For the text-containing cell, return its midpoint in (X, Y) coordinate format. 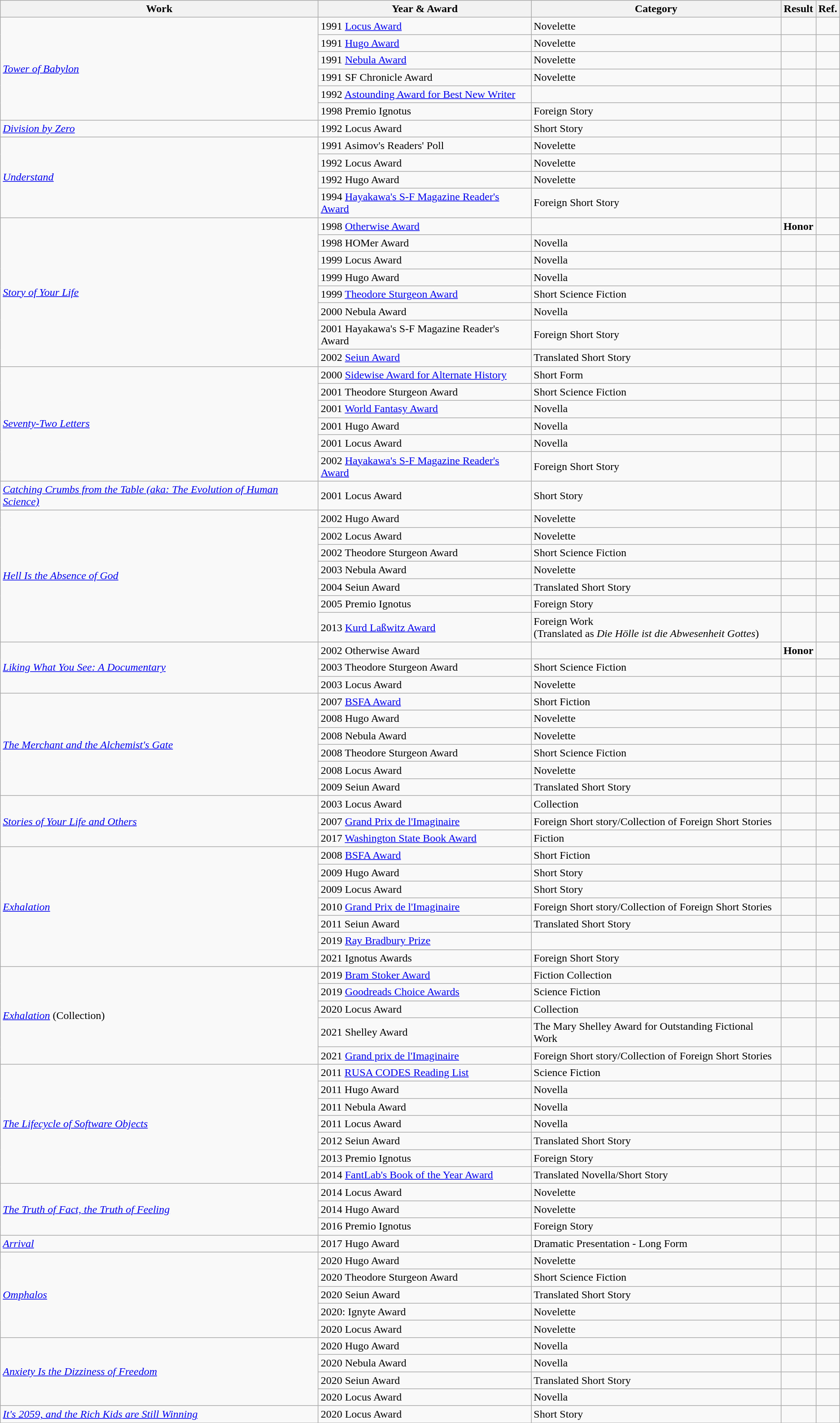
2019 Ray Bradbury Prize (424, 941)
2009 Seiun Award (424, 787)
The Mary Shelley Award for Outstanding Fictional Work (656, 1032)
Foreign Work(Translated as Die Hölle ist die Abwesenheit Gottes) (656, 628)
Seventy-Two Letters (159, 424)
Story of Your Life (159, 292)
1991 SF Chronicle Award (424, 77)
2011 Locus Award (424, 1124)
Year & Award (424, 9)
2005 Premio Ignotus (424, 604)
2014 Hugo Award (424, 1209)
2012 Seiun Award (424, 1141)
Arrival (159, 1243)
2009 Locus Award (424, 890)
1994 Hayakawa's S-F Magazine Reader's Award (424, 203)
Exhalation (159, 907)
2010 Grand Prix de l'Imaginaire (424, 907)
2008 Hugo Award (424, 719)
2016 Premio Ignotus (424, 1226)
2021 Grand prix de l'Imaginaire (424, 1055)
2013 Kurd Laßwitz Award (424, 628)
2002 Hugo Award (424, 518)
Omphalos (159, 1295)
1992 Hugo Award (424, 180)
1991 Locus Award (424, 26)
Anxiety Is the Dizziness of Freedom (159, 1371)
1998 Otherwise Award (424, 226)
2009 Hugo Award (424, 873)
2008 BSFA Award (424, 856)
2000 Sidewise Award for Alternate History (424, 375)
The Lifecycle of Software Objects (159, 1124)
Ref. (827, 9)
2001 Hugo Award (424, 426)
1998 Premio Ignotus (424, 111)
2008 Theodore Sturgeon Award (424, 753)
Translated Novella/Short Story (656, 1175)
2013 Premio Ignotus (424, 1158)
1999 Theodore Sturgeon Award (424, 294)
1991 Asimov's Readers' Poll (424, 145)
1999 Hugo Award (424, 277)
2007 BSFA Award (424, 702)
2008 Locus Award (424, 770)
Work (159, 9)
2002 Seiun Award (424, 358)
2000 Nebula Award (424, 312)
It's 2059, and the Rich Kids are Still Winning (159, 1414)
2007 Grand Prix de l'Imaginaire (424, 821)
The Merchant and the Alchemist's Gate (159, 744)
2002 Hayakawa's S-F Magazine Reader's Award (424, 466)
2002 Locus Award (424, 536)
2008 Nebula Award (424, 736)
Category (656, 9)
2003 Theodore Sturgeon Award (424, 668)
1992 Astounding Award for Best New Writer (424, 94)
2019 Goodreads Choice Awards (424, 992)
Understand (159, 177)
2011 RUSA CODES Reading List (424, 1072)
Fiction Collection (656, 975)
Tower of Babylon (159, 69)
Hell Is the Absence of God (159, 575)
2021 Shelley Award (424, 1032)
2020 Theodore Sturgeon Award (424, 1278)
2011 Hugo Award (424, 1089)
Division by Zero (159, 128)
Fiction (656, 839)
Short Form (656, 375)
2011 Seiun Award (424, 924)
2019 Bram Stoker Award (424, 975)
2004 Seiun Award (424, 587)
Exhalation (Collection) (159, 1015)
1999 Locus Award (424, 260)
2002 Otherwise Award (424, 650)
2001 Hayakawa's S-F Magazine Reader's Award (424, 335)
2001 Theodore Sturgeon Award (424, 392)
1991 Hugo Award (424, 43)
2014 Locus Award (424, 1192)
The Truth of Fact, the Truth of Feeling (159, 1209)
2017 Washington State Book Award (424, 839)
Liking What You See: A Documentary (159, 668)
1998 HOMer Award (424, 243)
2003 Nebula Award (424, 570)
1991 Nebula Award (424, 60)
2002 Theodore Sturgeon Award (424, 553)
2020: Ignyte Award (424, 1312)
2017 Hugo Award (424, 1243)
2020 Nebula Award (424, 1363)
2021 Ignotus Awards (424, 958)
2014 FantLab's Book of the Year Award (424, 1175)
Result (798, 9)
Dramatic Presentation - Long Form (656, 1243)
Catching Crumbs from the Table (aka: The Evolution of Human Science) (159, 496)
2001 World Fantasy Award (424, 409)
Stories of Your Life and Others (159, 821)
2011 Nebula Award (424, 1107)
